From the cell containing the given text, extract its center point as (X, Y) coordinate. 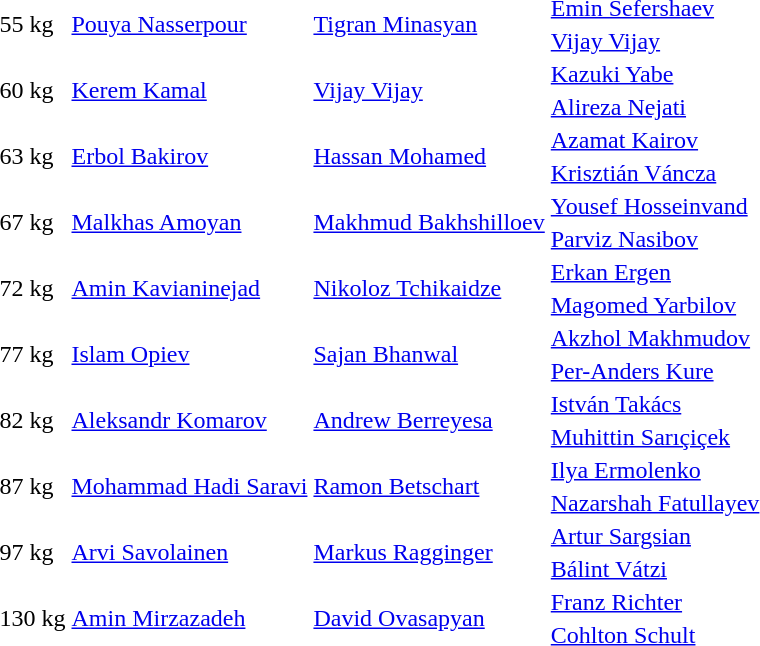
Sajan Bhanwal (429, 354)
Andrew Berreyesa (429, 420)
Amin Kavianinejad (190, 288)
Erbol Bakirov (190, 156)
Arvi Savolainen (190, 552)
Malkhas Amoyan (190, 222)
Vijay Vijay (429, 90)
Hassan Mohamed (429, 156)
Mohammad Hadi Saravi (190, 486)
Islam Opiev (190, 354)
Kerem Kamal (190, 90)
Makhmud Bakhshilloev (429, 222)
Markus Ragginger (429, 552)
Ramon Betschart (429, 486)
Aleksandr Komarov (190, 420)
Nikoloz Tchikaidze (429, 288)
